Return [X, Y] of the center of cell containing provided text 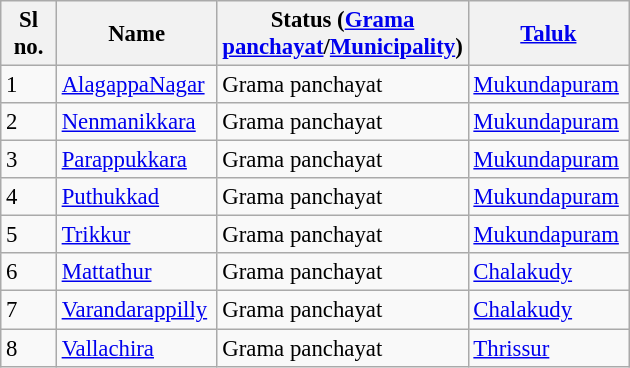
Thrissur [548, 348]
Varandarappilly [136, 310]
Mattathur [136, 273]
3 [29, 160]
4 [29, 197]
5 [29, 235]
Trikkur [136, 235]
Taluk [548, 34]
Parappukkara [136, 160]
Sl no. [29, 34]
Vallachira [136, 348]
Status (Grama panchayat/Municipality) [342, 34]
8 [29, 348]
AlagappaNagar [136, 85]
1 [29, 85]
Nenmanikkara [136, 122]
6 [29, 273]
Puthukkad [136, 197]
7 [29, 310]
Name [136, 34]
2 [29, 122]
